Find where the given text appears and provide that cell's center as (X, Y) coordinate. 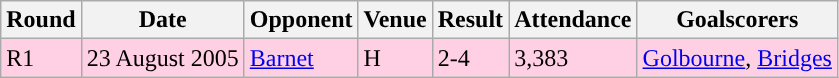
Opponent (301, 20)
Attendance (573, 20)
R1 (41, 58)
Golbourne, Bridges (737, 58)
Result (470, 20)
Round (41, 20)
23 August 2005 (162, 58)
2-4 (470, 58)
Goalscorers (737, 20)
H (395, 58)
Venue (395, 20)
Date (162, 20)
3,383 (573, 58)
Barnet (301, 58)
